Extract the [X, Y] coordinate from the center of the cell holding the provided text.  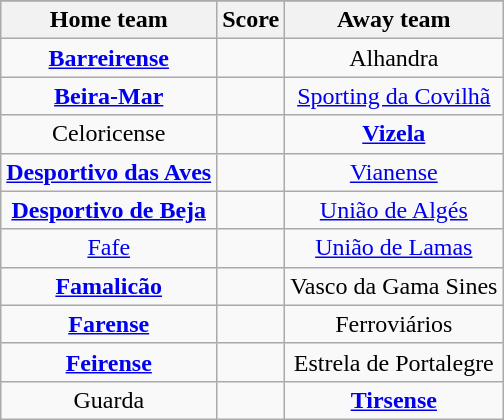
Tirsense [394, 400]
Vianense [394, 172]
Desportivo de Beja [109, 210]
Farense [109, 324]
Feirense [109, 362]
Sporting da Covilhã [394, 96]
Fafe [109, 248]
União de Lamas [394, 248]
Score [251, 20]
Vizela [394, 134]
Famalicão [109, 286]
Home team [109, 20]
Desportivo das Aves [109, 172]
União de Algés [394, 210]
Ferroviários [394, 324]
Vasco da Gama Sines [394, 286]
Barreirense [109, 58]
Estrela de Portalegre [394, 362]
Beira-Mar [109, 96]
Guarda [109, 400]
Away team [394, 20]
Celoricense [109, 134]
Alhandra [394, 58]
